Scan for the cell matching the given text and deliver its (X, Y) coordinate at center. 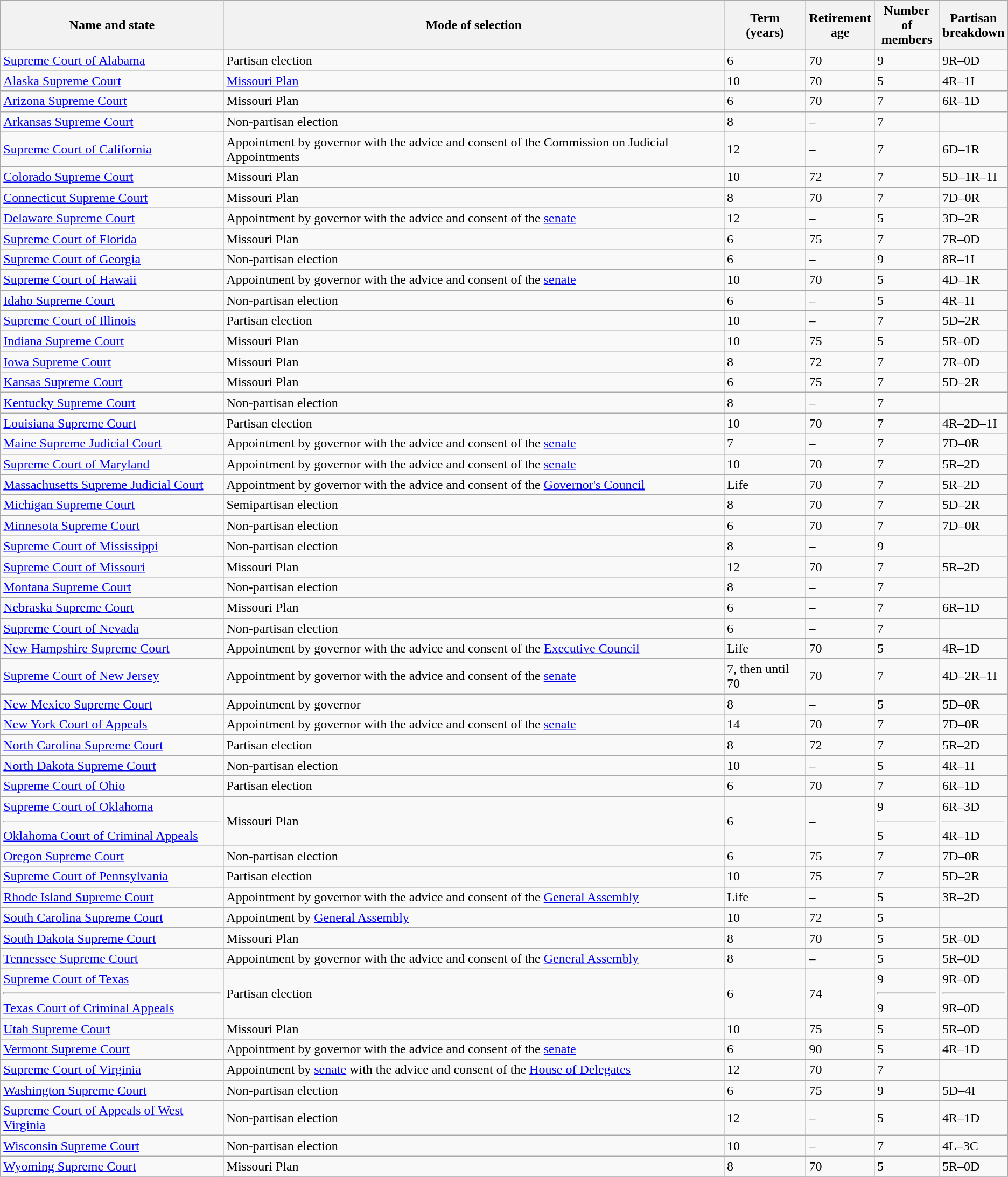
Alaska Supreme Court (112, 81)
6D–1R (974, 150)
8R–1I (974, 259)
6R–3D4R–1D (974, 821)
5D–1R–1I (974, 177)
Massachusetts Supreme Judicial Court (112, 485)
4D–2R–1I (974, 676)
4L–3C (974, 1146)
Kentucky Supreme Court (112, 403)
Rhode Island Supreme Court (112, 897)
New Mexico Supreme Court (112, 704)
4R–2D–1I (974, 423)
Name and state (112, 25)
Indiana Supreme Court (112, 341)
Delaware Supreme Court (112, 218)
Appointment by governor with the advice and consent of the Executive Council (474, 649)
Partisanbreakdown (974, 25)
Supreme Court of Hawaii (112, 279)
99 (907, 993)
Connecticut Supreme Court (112, 198)
90 (840, 1049)
Arizona Supreme Court (112, 101)
74 (840, 993)
7, then until 70 (765, 676)
Supreme Court of Virginia (112, 1070)
Kansas Supreme Court (112, 382)
Supreme Court of Maryland (112, 464)
Supreme Court of Alabama (112, 60)
Supreme Court of Mississippi (112, 546)
Maine Supreme Judicial Court (112, 444)
Appointment by General Assembly (474, 917)
Supreme Court of Missouri (112, 566)
Michigan Supreme Court (112, 505)
Nebraska Supreme Court (112, 607)
Supreme Court of Ohio (112, 786)
Montana Supreme Court (112, 587)
5D–0R (974, 704)
Supreme Court of Florida (112, 239)
Supreme Court of New Jersey (112, 676)
Appointment by governor with the advice and consent of the Governor's Council (474, 485)
Appointment by governor (474, 704)
Appointment by senate with the advice and consent of the House of Delegates (474, 1070)
Wyoming Supreme Court (112, 1166)
New Hampshire Supreme Court (112, 649)
Oregon Supreme Court (112, 856)
3R–2D (974, 897)
Supreme Court of Georgia (112, 259)
Wisconsin Supreme Court (112, 1146)
14 (765, 725)
South Carolina Supreme Court (112, 917)
Iowa Supreme Court (112, 362)
Supreme Court of California (112, 150)
Supreme Court of Pennsylvania (112, 877)
Colorado Supreme Court (112, 177)
Supreme Court of Appeals of West Virginia (112, 1118)
Tennessee Supreme Court (112, 958)
4D–1R (974, 279)
Vermont Supreme Court (112, 1049)
Number ofmembers (907, 25)
Supreme Court of Nevada (112, 628)
Semipartisan election (474, 505)
Supreme Court of Illinois (112, 321)
9R–0D (974, 60)
3D–2R (974, 218)
9R–0D9R–0D (974, 993)
Utah Supreme Court (112, 1029)
Idaho Supreme Court (112, 300)
Washington Supreme Court (112, 1090)
Mode of selection (474, 25)
Minnesota Supreme Court (112, 526)
Term(years) (765, 25)
New York Court of Appeals (112, 725)
5D–4I (974, 1090)
Supreme Court of TexasTexas Court of Criminal Appeals (112, 993)
Arkansas Supreme Court (112, 122)
Retirementage (840, 25)
Supreme Court of OklahomaOklahoma Court of Criminal Appeals (112, 821)
Louisiana Supreme Court (112, 423)
North Carolina Supreme Court (112, 745)
North Dakota Supreme Court (112, 766)
Appointment by governor with the advice and consent of the Commission on Judicial Appointments (474, 150)
95 (907, 821)
South Dakota Supreme Court (112, 938)
